From the cell containing the given text, extract its center point as (X, Y) coordinate. 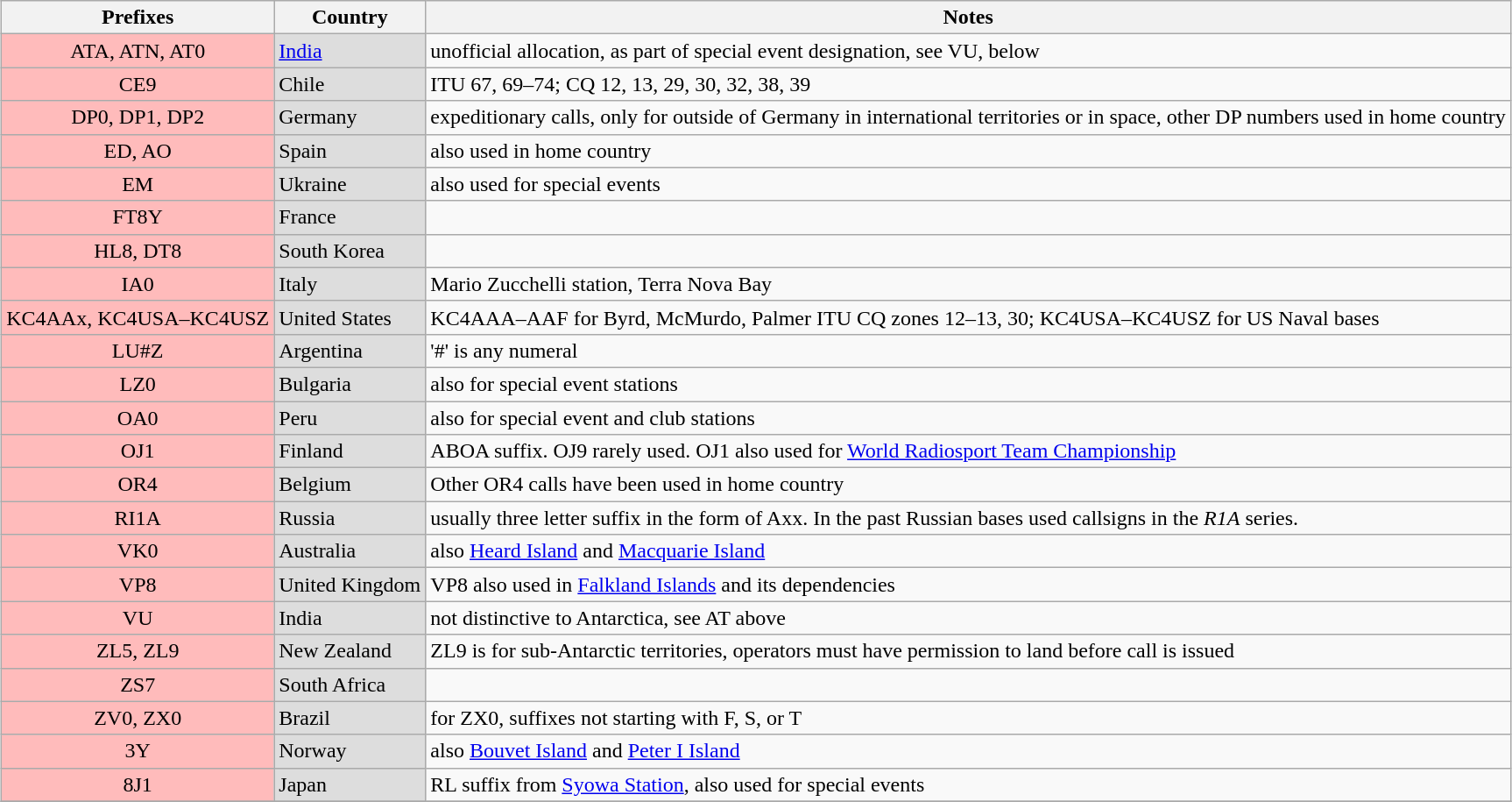
Other OR4 calls have been used in home country (969, 485)
KC4AAx, KC4USA–KC4USZ (138, 317)
DP0, DP1, DP2 (138, 117)
RI1A (138, 518)
also for special event stations (969, 384)
KC4AAA–AAF for Byrd, McMurdo, Palmer ITU CQ zones 12–13, 30; KC4USA–KC4USZ for US Naval bases (969, 317)
unofficial allocation, as part of special event designation, see VU, below (969, 51)
IA0 (138, 284)
ATA, ATN, AT0 (138, 51)
also for special event and club stations (969, 418)
Notes (969, 18)
'#' is any numeral (969, 351)
for ZX0, suffixes not starting with F, S, or T (969, 718)
ZL9 is for sub-Antarctic territories, operators must have permission to land before call is issued (969, 651)
ITU 67, 69–74; CQ 12, 13, 29, 30, 32, 38, 39 (969, 84)
Germany (350, 117)
FT8Y (138, 217)
not distinctive to Antarctica, see AT above (969, 618)
LZ0 (138, 384)
Chile (350, 84)
also Heard Island and Macquarie Island (969, 551)
Japan (350, 784)
France (350, 217)
Australia (350, 551)
CE9 (138, 84)
Spain (350, 151)
ZV0, ZX0 (138, 718)
Norway (350, 751)
VP8 also used in Falkland Islands and its dependencies (969, 585)
ZS7 (138, 685)
South Korea (350, 251)
Finland (350, 451)
OR4 (138, 485)
expeditionary calls, only for outside of Germany in international territories or in space, other DP numbers used in home country (969, 117)
United Kingdom (350, 585)
Brazil (350, 718)
VP8 (138, 585)
OJ1 (138, 451)
OA0 (138, 418)
United States (350, 317)
ED, AO (138, 151)
VK0 (138, 551)
RL suffix from Syowa Station, also used for special events (969, 784)
Country (350, 18)
Prefixes (138, 18)
Bulgaria (350, 384)
usually three letter suffix in the form of Axx. In the past Russian bases used callsigns in the R1A series. (969, 518)
Peru (350, 418)
Ukraine (350, 184)
South Africa (350, 685)
also Bouvet Island and Peter I Island (969, 751)
3Y (138, 751)
ABOA suffix. OJ9 rarely used. OJ1 also used for World Radiosport Team Championship (969, 451)
Italy (350, 284)
New Zealand (350, 651)
Mario Zucchelli station, Terra Nova Bay (969, 284)
VU (138, 618)
HL8, DT8 (138, 251)
Argentina (350, 351)
Russia (350, 518)
EM (138, 184)
LU#Z (138, 351)
ZL5, ZL9 (138, 651)
also used in home country (969, 151)
also used for special events (969, 184)
Belgium (350, 485)
8J1 (138, 784)
